Pinpoint the cell where the given text exists, returning its [x, y] midpoint coordinate. 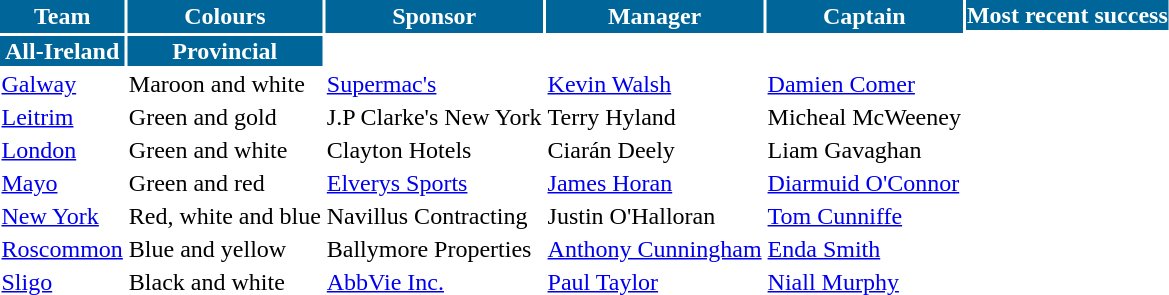
Blue and yellow [224, 249]
Sponsor [434, 16]
Navillus Contracting [434, 216]
Captain [864, 16]
Green and red [224, 183]
Ciarán Deely [654, 150]
Team [62, 16]
Mayo [62, 183]
Liam Gavaghan [864, 150]
Provincial [224, 51]
James Horan [654, 183]
J.P Clarke's New York [434, 117]
Galway [62, 84]
London [62, 150]
Justin O'Halloran [654, 216]
Micheal McWeeney [864, 117]
Elverys Sports [434, 183]
Leitrim [62, 117]
Red, white and blue [224, 216]
Green and gold [224, 117]
Roscommon [62, 249]
Damien Comer [864, 84]
Manager [654, 16]
All-Ireland [62, 51]
Supermac's [434, 84]
Terry Hyland [654, 117]
Green and white [224, 150]
Anthony Cunningham [654, 249]
Clayton Hotels [434, 150]
Diarmuid O'Connor [864, 183]
Maroon and white [224, 84]
Tom Cunniffe [864, 216]
Most recent success [1067, 15]
Colours [224, 16]
Ballymore Properties [434, 249]
New York [62, 216]
Kevin Walsh [654, 84]
Enda Smith [864, 249]
